Locate the cell with the specified text and output its [X, Y] center coordinate. 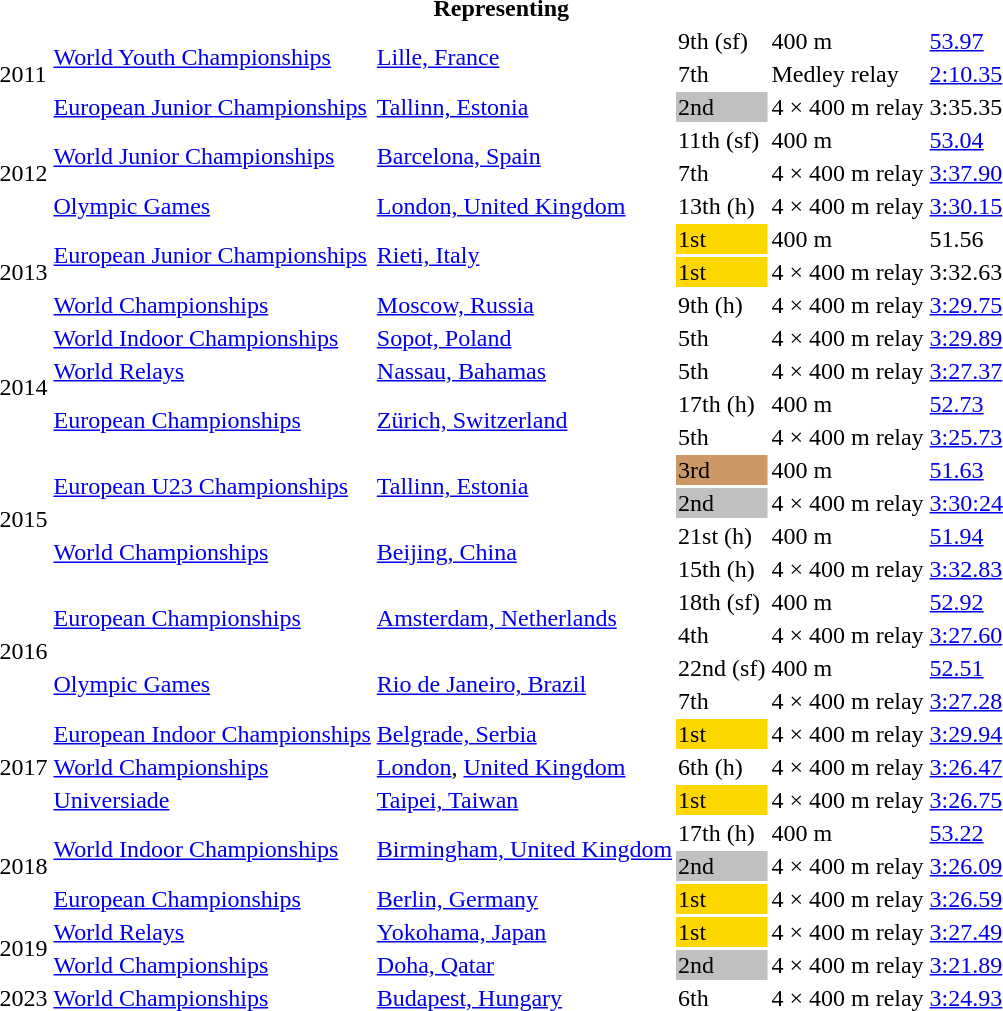
Beijing, China [524, 552]
18th (sf) [722, 602]
6th (h) [722, 767]
World Youth Championships [212, 58]
Birmingham, United Kingdom [524, 850]
Belgrade, Serbia [524, 734]
Amsterdam, Netherlands [524, 618]
15th (h) [722, 569]
9th (h) [722, 305]
Barcelona, Spain [524, 156]
Sopot, Poland [524, 338]
Rieti, Italy [524, 256]
Medley relay [848, 74]
European Indoor Championships [212, 734]
Nassau, Bahamas [524, 371]
Yokohama, Japan [524, 932]
13th (h) [722, 206]
Lille, France [524, 58]
22nd (sf) [722, 668]
Rio de Janeiro, Brazil [524, 684]
Moscow, Russia [524, 305]
3rd [722, 470]
World Junior Championships [212, 156]
Zürich, Switzerland [524, 420]
Doha, Qatar [524, 965]
Taipei, Taiwan [524, 800]
European U23 Championships [212, 486]
21st (h) [722, 536]
4th [722, 635]
Universiade [212, 800]
11th (sf) [722, 140]
9th (sf) [722, 41]
Berlin, Germany [524, 899]
